Scan for the cell matching the given text and deliver its [X, Y] coordinate at center. 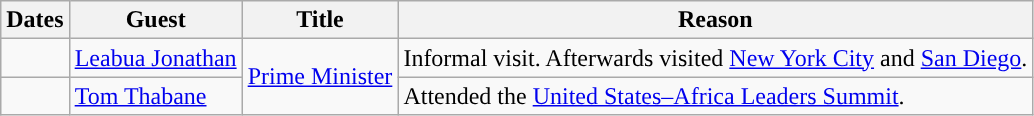
Dates [35, 20]
Prime Minister [320, 77]
Title [320, 20]
Reason [716, 20]
Attended the United States–Africa Leaders Summit. [716, 96]
Informal visit. Afterwards visited New York City and San Diego. [716, 58]
Tom Thabane [156, 96]
Guest [156, 20]
Leabua Jonathan [156, 58]
